Scan for the cell matching the given text and deliver its (X, Y) coordinate at center. 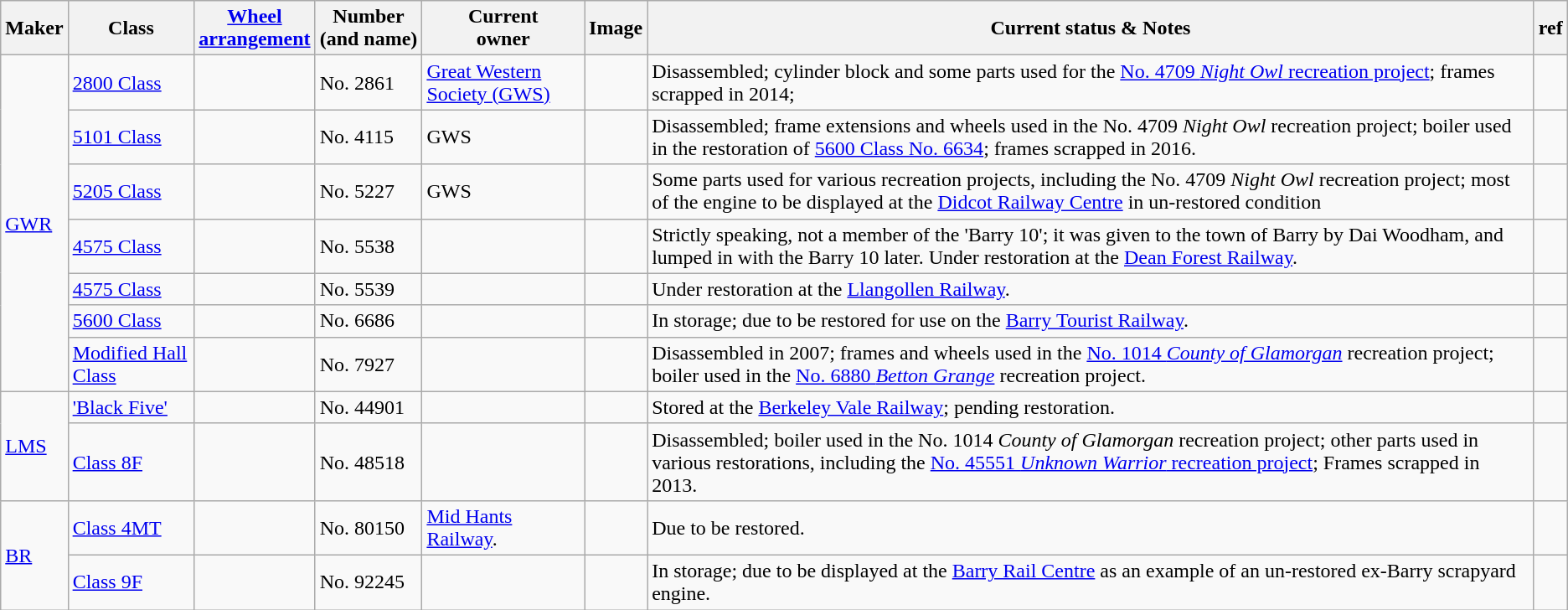
Under restoration at the Llangollen Railway. (1091, 289)
Class 4MT (131, 528)
Class 8F (131, 462)
LMS (34, 446)
Class (131, 28)
No. 6686 (369, 321)
No. 7927 (369, 364)
'Black Five' (131, 407)
Great Western Society (GWS) (503, 82)
Currentowner (503, 28)
Maker (34, 28)
Due to be restored. (1091, 528)
No. 5539 (369, 289)
5205 Class (131, 191)
No. 2861 (369, 82)
No. 44901 (369, 407)
Modified Hall Class (131, 364)
No. 5227 (369, 191)
2800 Class (131, 82)
ref (1550, 28)
No. 5538 (369, 246)
No. 80150 (369, 528)
No. 4115 (369, 137)
5600 Class (131, 321)
Mid Hants Railway. (503, 528)
No. 48518 (369, 462)
5101 Class (131, 137)
Image (616, 28)
No. 92245 (369, 582)
GWR (34, 223)
Wheelarrangement (255, 28)
BR (34, 555)
Disassembled; cylinder block and some parts used for the No. 4709 Night Owl recreation project; frames scrapped in 2014; (1091, 82)
Current status & Notes (1091, 28)
Number(and name) (369, 28)
Class 9F (131, 582)
Stored at the Berkeley Vale Railway; pending restoration. (1091, 407)
In storage; due to be restored for use on the Barry Tourist Railway. (1091, 321)
In storage; due to be displayed at the Barry Rail Centre as an example of an un-restored ex-Barry scrapyard engine. (1091, 582)
